Provide the [x, y] coordinate of the cell's center where the given text is located.  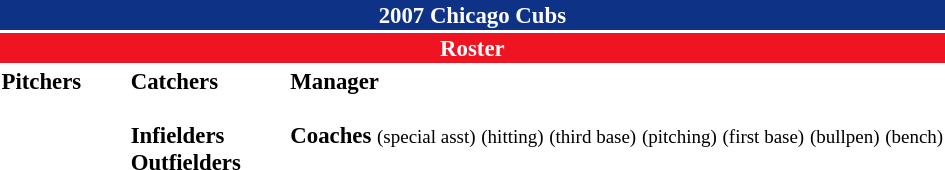
2007 Chicago Cubs [472, 15]
Roster [472, 48]
